For the text-containing cell, return its midpoint in (x, y) coordinate format. 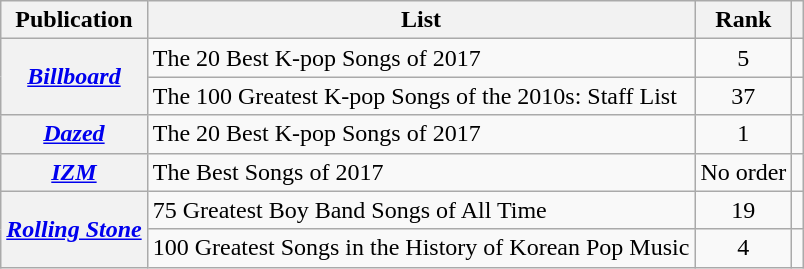
19 (744, 210)
The Best Songs of 2017 (421, 172)
List (421, 20)
Billboard (74, 77)
No order (744, 172)
The 100 Greatest K-pop Songs of the 2010s: Staff List (421, 96)
Dazed (74, 134)
37 (744, 96)
5 (744, 58)
1 (744, 134)
75 Greatest Boy Band Songs of All Time (421, 210)
100 Greatest Songs in the History of Korean Pop Music (421, 248)
Rolling Stone (74, 229)
Rank (744, 20)
IZM (74, 172)
4 (744, 248)
Publication (74, 20)
